Return [X, Y] of the center of cell containing provided text 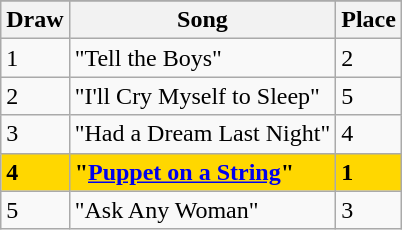
"I'll Cry Myself to Sleep" [202, 96]
"Ask Any Woman" [202, 210]
"Had a Dream Last Night" [202, 134]
Place [369, 20]
"Tell the Boys" [202, 58]
"Puppet on a String" [202, 172]
Draw [35, 20]
Song [202, 20]
